Return (X, Y) of the center of cell containing provided text 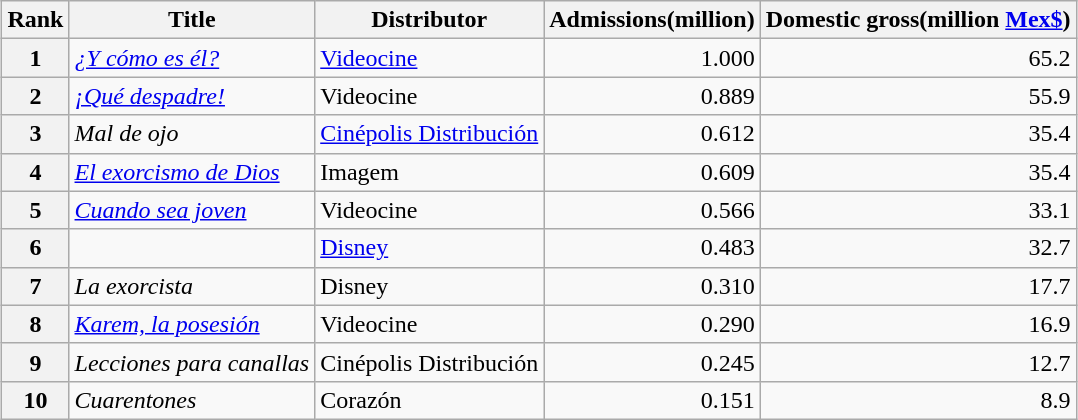
Cuando sea joven (192, 210)
0.245 (652, 362)
32.7 (918, 248)
0.151 (652, 400)
4 (36, 172)
5 (36, 210)
Mal de ojo (192, 134)
65.2 (918, 58)
6 (36, 248)
0.290 (652, 324)
Imagem (430, 172)
10 (36, 400)
33.1 (918, 210)
12.7 (918, 362)
Cuarentones (192, 400)
¡Qué despadre! (192, 96)
Corazón (430, 400)
2 (36, 96)
0.889 (652, 96)
Karem, la posesión (192, 324)
17.7 (918, 286)
Title (192, 20)
1.000 (652, 58)
8 (36, 324)
Lecciones para canallas (192, 362)
0.612 (652, 134)
16.9 (918, 324)
La exorcista (192, 286)
9 (36, 362)
Rank (36, 20)
Admissions(million) (652, 20)
Distributor (430, 20)
3 (36, 134)
0.483 (652, 248)
Domestic gross(million Mex$) (918, 20)
7 (36, 286)
55.9 (918, 96)
8.9 (918, 400)
0.310 (652, 286)
1 (36, 58)
¿Y cómo es él? (192, 58)
0.566 (652, 210)
0.609 (652, 172)
El exorcismo de Dios (192, 172)
